Provide the (x, y) coordinate of the cell's center where the given text is located.  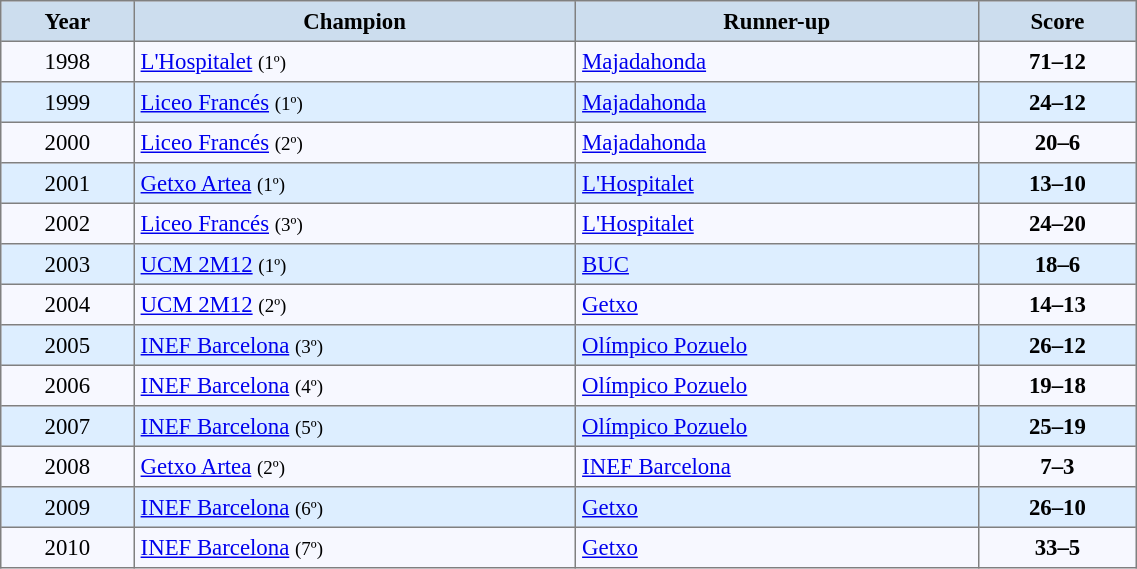
7–3 (1058, 466)
24–20 (1058, 223)
2002 (68, 223)
1998 (68, 61)
Liceo Francés (1º) (354, 102)
2004 (68, 304)
2010 (68, 547)
Getxo Artea (1º) (354, 183)
14–13 (1058, 304)
Liceo Francés (2º) (354, 142)
INEF Barcelona (6º) (354, 507)
INEF Barcelona (4º) (354, 385)
INEF Barcelona (7º) (354, 547)
2003 (68, 264)
2007 (68, 426)
19–18 (1058, 385)
25–19 (1058, 426)
2001 (68, 183)
Runner-up (776, 21)
26–10 (1058, 507)
Year (68, 21)
71–12 (1058, 61)
Liceo Francés (3º) (354, 223)
UCM 2M12 (2º) (354, 304)
UCM 2M12 (1º) (354, 264)
Champion (354, 21)
2006 (68, 385)
24–12 (1058, 102)
2008 (68, 466)
Getxo Artea (2º) (354, 466)
20–6 (1058, 142)
INEF Barcelona (5º) (354, 426)
2009 (68, 507)
INEF Barcelona (3º) (354, 345)
1999 (68, 102)
26–12 (1058, 345)
2000 (68, 142)
18–6 (1058, 264)
13–10 (1058, 183)
33–5 (1058, 547)
L'Hospitalet (1º) (354, 61)
Score (1058, 21)
INEF Barcelona (776, 466)
BUC (776, 264)
2005 (68, 345)
